Capture the cell that displays the provided text and extract its (X, Y) central coordinate. 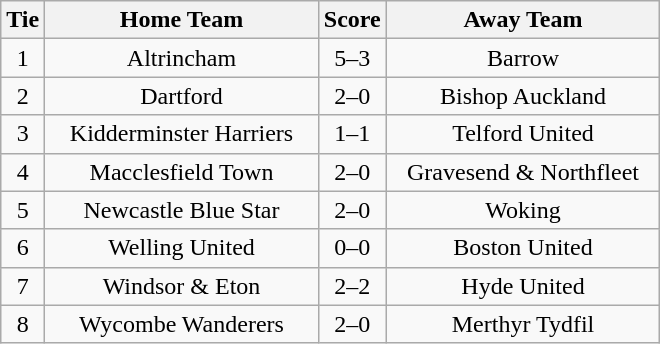
7 (23, 286)
4 (23, 172)
2–2 (352, 286)
Score (352, 20)
Newcastle Blue Star (182, 210)
2 (23, 96)
6 (23, 248)
Boston United (523, 248)
1–1 (352, 134)
5–3 (352, 58)
5 (23, 210)
Telford United (523, 134)
Windsor & Eton (182, 286)
Welling United (182, 248)
8 (23, 324)
Hyde United (523, 286)
Tie (23, 20)
Kidderminster Harriers (182, 134)
Altrincham (182, 58)
Macclesfield Town (182, 172)
1 (23, 58)
0–0 (352, 248)
Bishop Auckland (523, 96)
Away Team (523, 20)
Woking (523, 210)
Dartford (182, 96)
Gravesend & Northfleet (523, 172)
Merthyr Tydfil (523, 324)
Barrow (523, 58)
Home Team (182, 20)
3 (23, 134)
Wycombe Wanderers (182, 324)
